Identify which cell holds the provided text, then report its [X, Y] central coordinate. 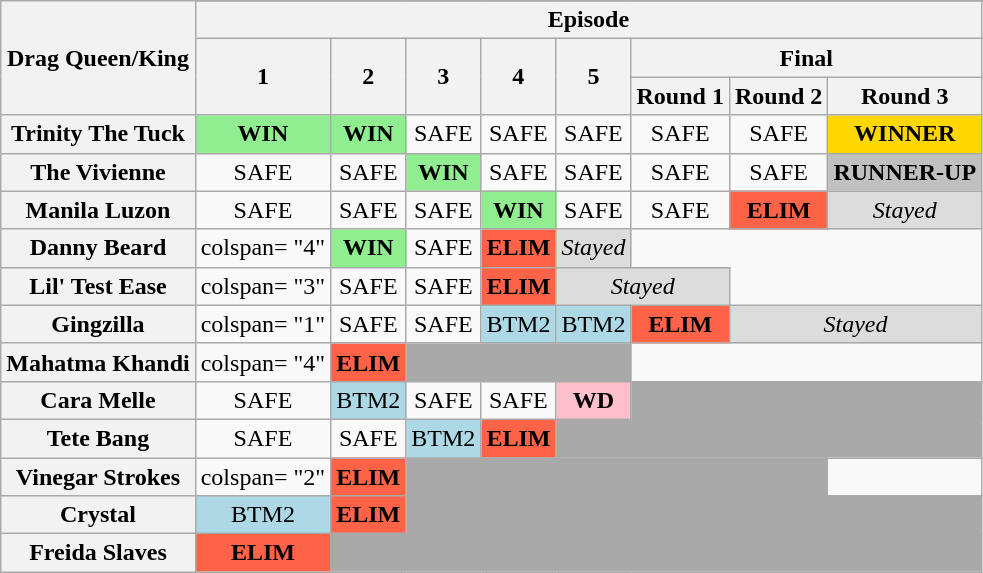
Round 3 [905, 96]
RUNNER-UP [905, 172]
Round 1 [680, 96]
Crystal [98, 515]
Manila Luzon [98, 210]
3 [444, 77]
colspan= "2" [263, 477]
4 [518, 77]
Trinity The Tuck [98, 134]
Drag Queen/King [98, 58]
Tete Bang [98, 438]
Vinegar Strokes [98, 477]
Episode [588, 20]
WD [594, 400]
1 [263, 77]
2 [368, 77]
colspan= "3" [263, 286]
WINNER [905, 134]
colspan= "1" [263, 324]
Lil' Test Ease [98, 286]
Danny Beard [98, 248]
5 [594, 77]
Gingzilla [98, 324]
The Vivienne [98, 172]
Round 2 [778, 96]
Cara Melle [98, 400]
Final [806, 58]
Mahatma Khandi [98, 362]
Freida Slaves [98, 553]
